Find where the given text appears and provide that cell's center as [x, y] coordinate. 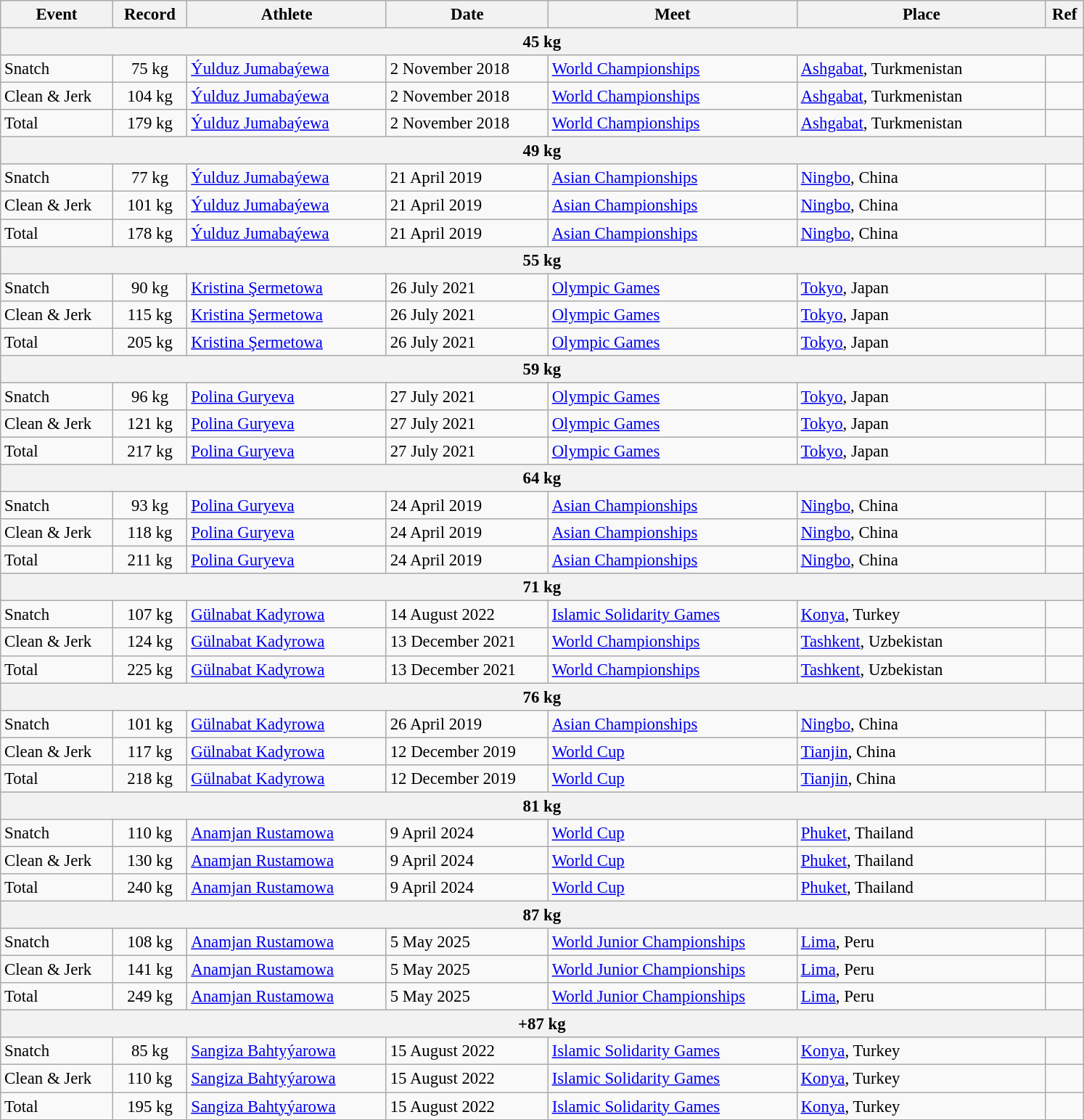
211 kg [149, 560]
76 kg [542, 697]
121 kg [149, 424]
96 kg [149, 396]
104 kg [149, 97]
49 kg [542, 151]
130 kg [149, 860]
+87 kg [542, 1024]
77 kg [149, 178]
225 kg [149, 669]
115 kg [149, 314]
240 kg [149, 888]
81 kg [542, 806]
75 kg [149, 69]
45 kg [542, 42]
Date [467, 15]
87 kg [542, 915]
107 kg [149, 615]
59 kg [542, 369]
93 kg [149, 506]
108 kg [149, 942]
117 kg [149, 751]
55 kg [542, 260]
90 kg [149, 287]
64 kg [542, 478]
218 kg [149, 779]
217 kg [149, 451]
71 kg [542, 587]
Record [149, 15]
Event [57, 15]
Ref [1064, 15]
26 April 2019 [467, 724]
249 kg [149, 997]
195 kg [149, 1106]
179 kg [149, 123]
124 kg [149, 642]
14 August 2022 [467, 615]
85 kg [149, 1052]
Place [921, 15]
Meet [672, 15]
141 kg [149, 970]
118 kg [149, 533]
178 kg [149, 233]
205 kg [149, 342]
Athlete [287, 15]
